Return the (X, Y) coordinate for the center point of the cell that contains the specified text.  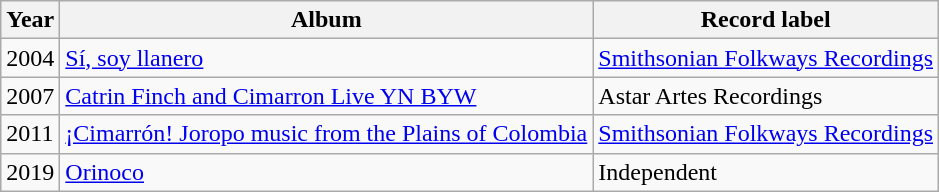
Record label (766, 20)
Independent (766, 172)
Astar Artes Recordings (766, 96)
¡Cimarrón! Joropo music from the Plains of Colombia (326, 134)
2007 (30, 96)
Sí, soy llanero (326, 58)
2019 (30, 172)
Album (326, 20)
Year (30, 20)
2011 (30, 134)
Catrin Finch and Cimarron Live YN BYW (326, 96)
2004 (30, 58)
Orinoco (326, 172)
